Determine the [x, y] coordinate at the center of the cell enclosing the given text.  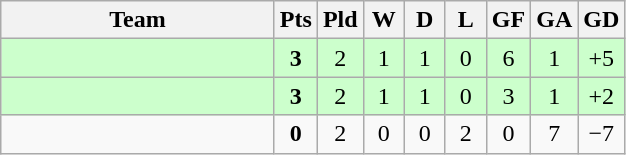
D [424, 20]
Pts [296, 20]
7 [554, 134]
+5 [602, 58]
W [384, 20]
Pld [340, 20]
−7 [602, 134]
+2 [602, 96]
GA [554, 20]
Team [138, 20]
GF [508, 20]
GD [602, 20]
L [466, 20]
6 [508, 58]
